Provide the [x, y] coordinate of the cell's center where the given text is located.  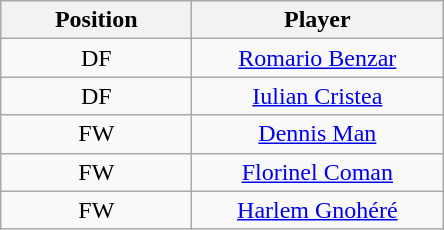
Romario Benzar [318, 58]
Harlem Gnohéré [318, 210]
Dennis Man [318, 134]
Florinel Coman [318, 172]
Position [96, 20]
Player [318, 20]
Iulian Cristea [318, 96]
